Return the (X, Y) coordinate for the center point of the cell that contains the specified text.  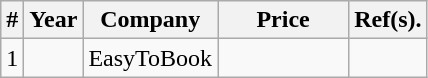
EasyToBook (150, 58)
1 (12, 58)
Ref(s). (388, 20)
Company (150, 20)
# (12, 20)
Price (284, 20)
Year (54, 20)
